Return the (x, y) coordinate for the center point of the cell that contains the specified text.  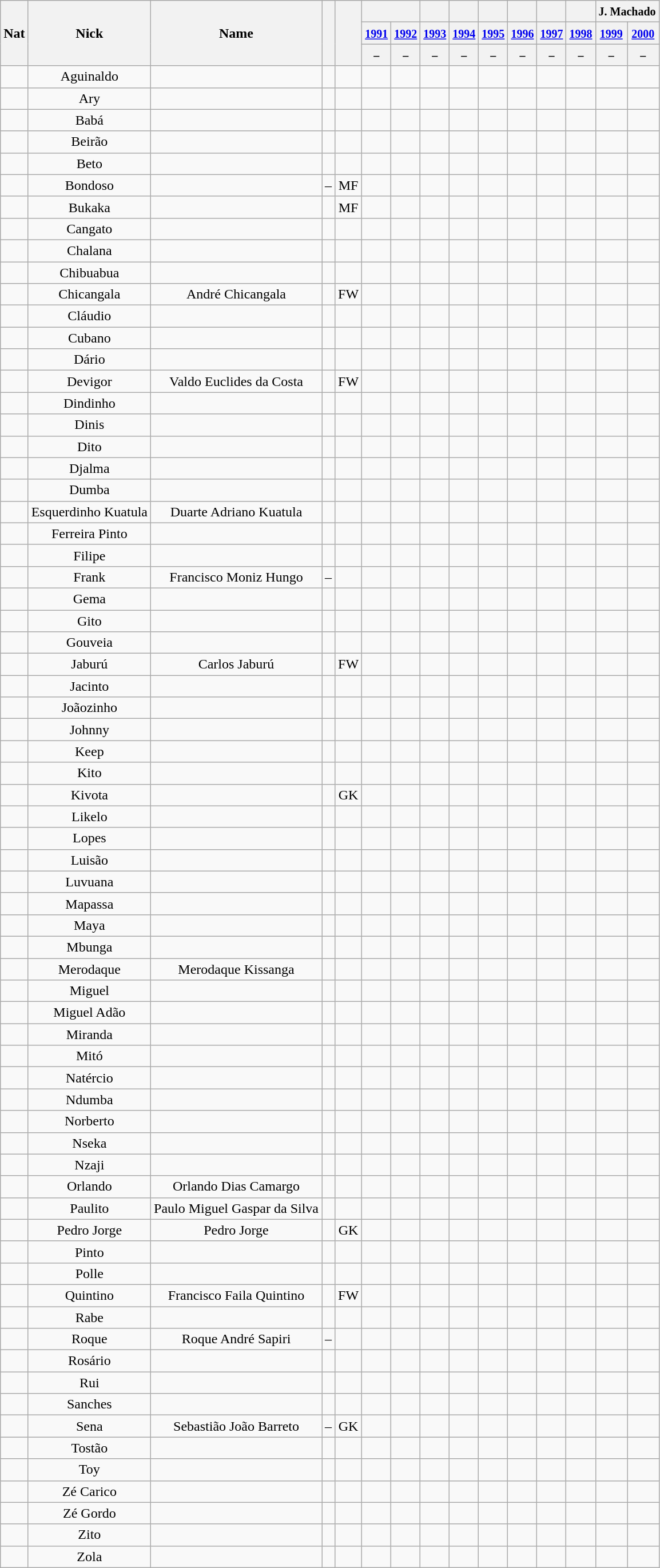
Dinis (89, 425)
Dumba (89, 490)
Carlos Jaburú (237, 664)
1993 (435, 33)
Nseka (89, 1143)
Sebastião João Barreto (237, 1426)
Gouveia (89, 643)
André Chicangala (237, 295)
Kito (89, 773)
Francisco Moniz Hungo (237, 577)
Jacinto (89, 686)
1994 (464, 33)
Miranda (89, 1034)
1998 (581, 33)
Aguinaldo (89, 77)
Name (237, 33)
Johnny (89, 730)
Duarte Adriano Kuatula (237, 512)
Cláudio (89, 316)
Mbunga (89, 947)
Jaburú (89, 664)
Likelo (89, 817)
Gema (89, 599)
Tostão (89, 1448)
Pinto (89, 1252)
Polle (89, 1273)
J. Machado (627, 11)
Djalma (89, 468)
Zola (89, 1557)
Mitó (89, 1056)
1999 (611, 33)
Merodaque (89, 969)
Paulito (89, 1208)
Roque (89, 1339)
Dindinho (89, 403)
Devigor (89, 381)
1992 (406, 33)
Lopes (89, 838)
Luisão (89, 860)
Ndumba (89, 1100)
Cangato (89, 229)
Beto (89, 164)
Natércio (89, 1078)
Rosário (89, 1361)
Sanches (89, 1404)
Rui (89, 1383)
Norberto (89, 1121)
Toy (89, 1470)
Gito (89, 620)
Kivota (89, 795)
Nat (14, 33)
Valdo Euclides da Costa (237, 381)
Roque André Sapiri (237, 1339)
Rabe (89, 1317)
Cubano (89, 338)
Filipe (89, 555)
Merodaque Kissanga (237, 969)
Orlando (89, 1187)
Bondoso (89, 185)
Luvuana (89, 882)
1997 (551, 33)
Mapassa (89, 904)
Frank (89, 577)
Chicangala (89, 295)
1996 (523, 33)
Nick (89, 33)
Sena (89, 1426)
Esquerdinho Kuatula (89, 512)
Nzaji (89, 1165)
Bukaka (89, 207)
2000 (643, 33)
Ferreira Pinto (89, 534)
Paulo Miguel Gaspar da Silva (237, 1208)
Chibuabua (89, 273)
1995 (493, 33)
1991 (376, 33)
Zé Gordo (89, 1513)
Quintino (89, 1295)
Zito (89, 1535)
Ary (89, 98)
Dito (89, 447)
Miguel Adão (89, 1013)
Chalana (89, 250)
Keep (89, 751)
Babá (89, 120)
Miguel (89, 991)
Dário (89, 360)
Maya (89, 925)
Orlando Dias Camargo (237, 1187)
Francisco Faila Quintino (237, 1295)
Zé Carico (89, 1491)
Beirão (89, 142)
Joãozinho (89, 708)
